Detect which cell encompasses the target text, then output its [x, y] center coordinate. 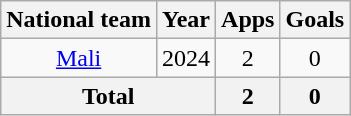
Goals [315, 20]
Apps [248, 20]
2024 [186, 58]
National team [79, 20]
Total [108, 96]
Mali [79, 58]
Year [186, 20]
